Determine the (X, Y) coordinate at the center of the cell enclosing the given text.  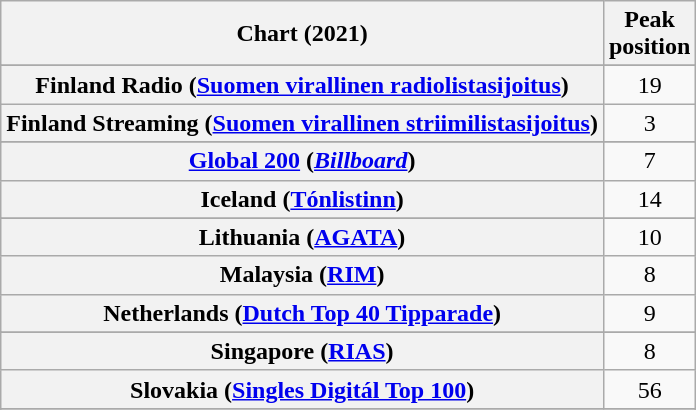
14 (649, 199)
19 (649, 85)
Chart (2021) (302, 34)
7 (649, 161)
10 (649, 237)
Peakposition (649, 34)
3 (649, 123)
Netherlands (Dutch Top 40 Tipparade) (302, 313)
Lithuania (AGATA) (302, 237)
Iceland (Tónlistinn) (302, 199)
Global 200 (Billboard) (302, 161)
Singapore (RIAS) (302, 351)
Finland Streaming (Suomen virallinen striimilistasijoitus) (302, 123)
56 (649, 389)
Finland Radio (Suomen virallinen radiolistasijoitus) (302, 85)
Slovakia (Singles Digitál Top 100) (302, 389)
9 (649, 313)
Malaysia (RIM) (302, 275)
